Extract the [X, Y] coordinate from the center of the cell holding the provided text.  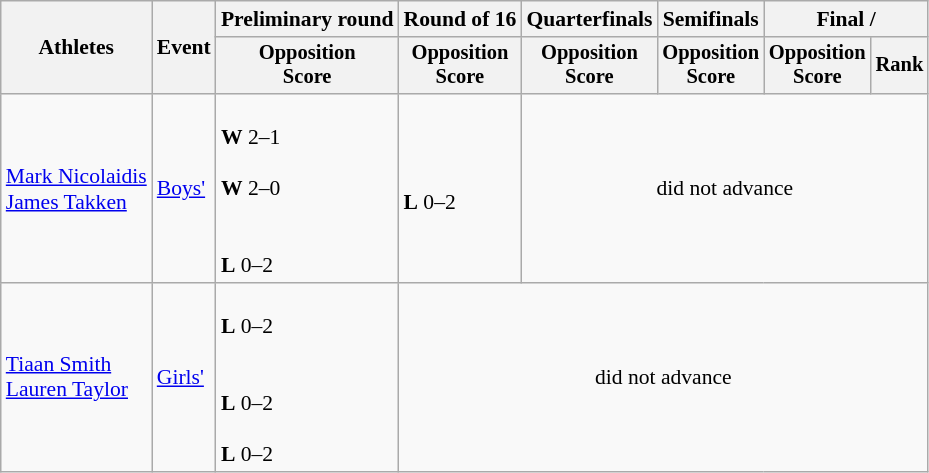
Girls' [184, 378]
Tiaan SmithLauren Taylor [76, 378]
Rank [900, 66]
Preliminary round [308, 19]
Boys' [184, 188]
Round of 16 [460, 19]
Semifinals [710, 19]
Final / [846, 19]
L 0–2 L 0–2 L 0–2 [308, 378]
Quarterfinals [589, 19]
L 0–2 [460, 188]
Event [184, 48]
W 2–1 W 2–0 L 0–2 [308, 188]
Athletes [76, 48]
Mark NicolaidisJames Takken [76, 188]
